Locate the cell with the specified text and output its [x, y] center coordinate. 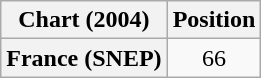
Position [214, 20]
France (SNEP) [84, 58]
66 [214, 58]
Chart (2004) [84, 20]
